Extract the (X, Y) coordinate from the center of the cell holding the provided text.  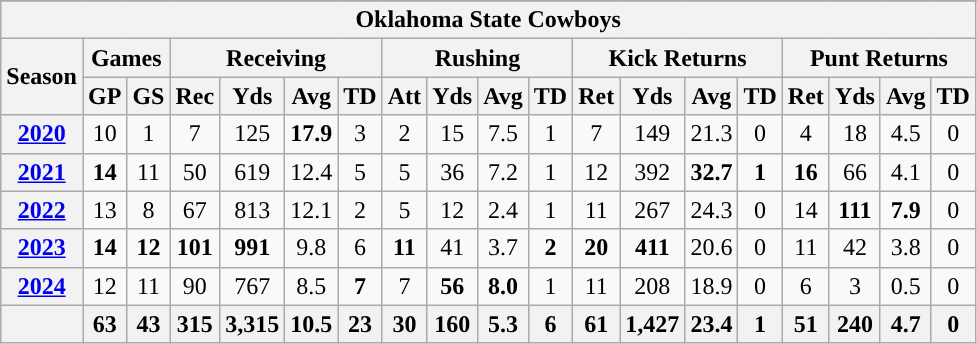
42 (854, 248)
30 (404, 324)
50 (195, 172)
15 (452, 134)
Kick Returns (678, 58)
16 (806, 172)
21.3 (712, 134)
267 (652, 210)
56 (452, 286)
111 (854, 210)
5.3 (504, 324)
813 (252, 210)
18.9 (712, 286)
63 (104, 324)
66 (854, 172)
10 (104, 134)
7.9 (906, 210)
41 (452, 248)
Att (404, 96)
2024 (42, 286)
7.5 (504, 134)
90 (195, 286)
51 (806, 324)
2020 (42, 134)
4.7 (906, 324)
991 (252, 248)
20.6 (712, 248)
Punt Returns (878, 58)
67 (195, 210)
619 (252, 172)
GS (148, 96)
23 (360, 324)
23.4 (712, 324)
160 (452, 324)
392 (652, 172)
3.7 (504, 248)
125 (252, 134)
Games (126, 58)
0.5 (906, 286)
61 (596, 324)
36 (452, 172)
Rushing (478, 58)
767 (252, 286)
2023 (42, 248)
2021 (42, 172)
Rec (195, 96)
315 (195, 324)
8.5 (312, 286)
Oklahoma State Cowboys (488, 20)
3.8 (906, 248)
32.7 (712, 172)
8 (148, 210)
2022 (42, 210)
4.5 (906, 134)
18 (854, 134)
101 (195, 248)
10.5 (312, 324)
8.0 (504, 286)
43 (148, 324)
208 (652, 286)
411 (652, 248)
7.2 (504, 172)
Receiving (276, 58)
2.4 (504, 210)
17.9 (312, 134)
149 (652, 134)
240 (854, 324)
24.3 (712, 210)
Season (42, 77)
12.1 (312, 210)
9.8 (312, 248)
1,427 (652, 324)
12.4 (312, 172)
GP (104, 96)
4.1 (906, 172)
3,315 (252, 324)
20 (596, 248)
4 (806, 134)
13 (104, 210)
